Pinpoint the cell where the given text exists, returning its [X, Y] midpoint coordinate. 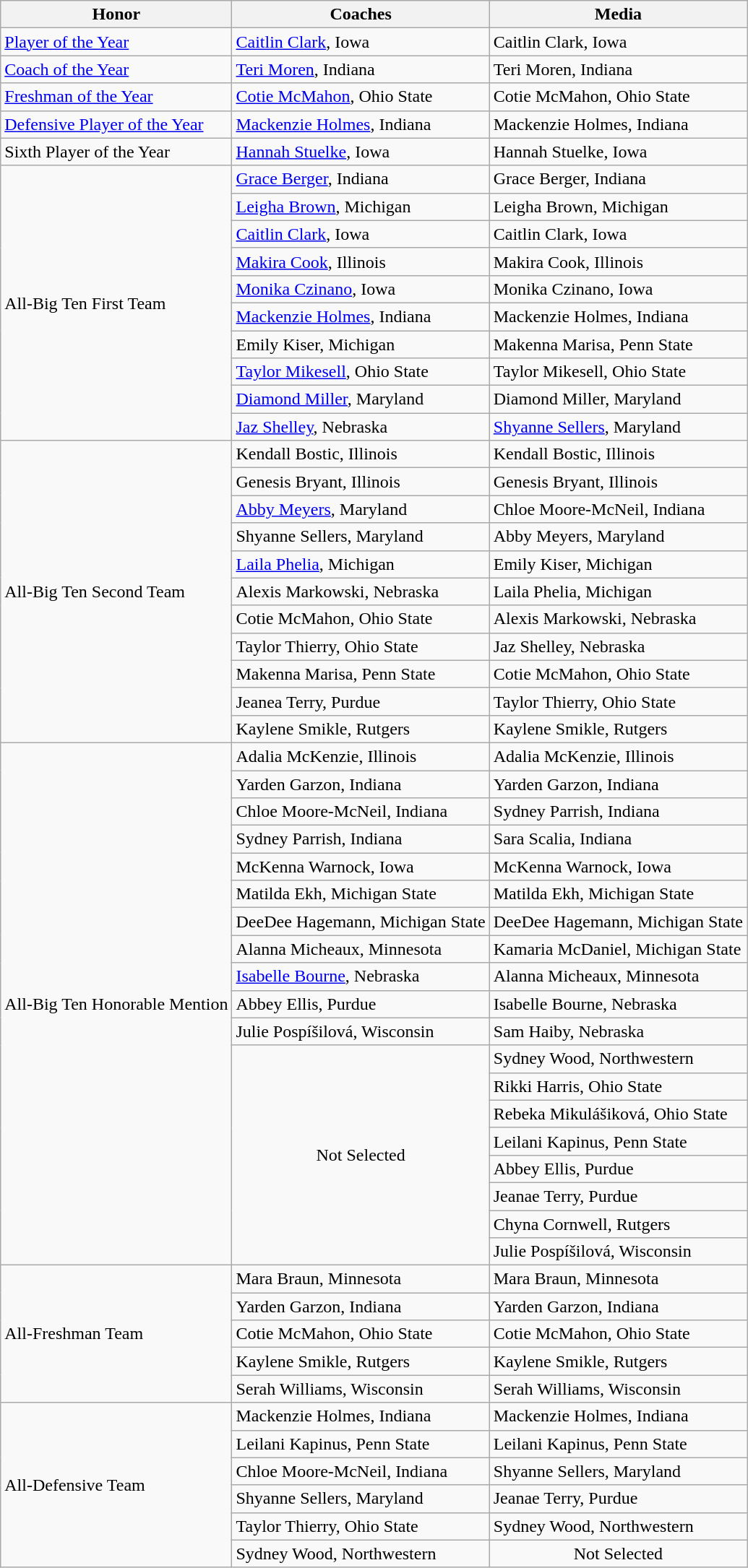
Chyna Cornwell, Rutgers [618, 1224]
Player of the Year [116, 42]
Honor [116, 14]
Coach of the Year [116, 69]
Defensive Player of the Year [116, 124]
All-Big Ten Honorable Mention [116, 1004]
Rikki Harris, Ohio State [618, 1086]
Sixth Player of the Year [116, 152]
Sara Scalia, Indiana [618, 839]
All-Big Ten First Team [116, 303]
Kamaria McDaniel, Michigan State [618, 949]
Jeanea Terry, Purdue [361, 701]
Rebeka Mikulášiková, Ohio State [618, 1114]
Sam Haiby, Nebraska [618, 1031]
Freshman of the Year [116, 97]
Coaches [361, 14]
Media [618, 14]
All-Big Ten Second Team [116, 592]
All-Defensive Team [116, 1485]
All-Freshman Team [116, 1334]
